Scan for the cell matching the given text and deliver its (X, Y) coordinate at center. 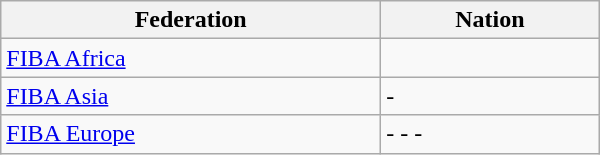
Nation (490, 20)
- - - (490, 134)
Federation (191, 20)
FIBA Asia (191, 96)
FIBA Europe (191, 134)
- (490, 96)
FIBA Africa (191, 58)
